Return the [x, y] coordinate for the center point of the cell that contains the specified text.  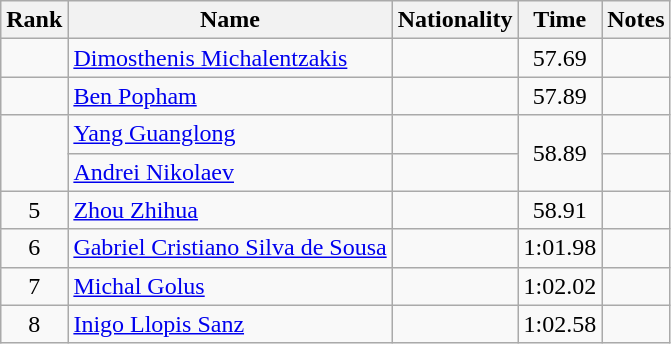
6 [34, 248]
58.91 [560, 210]
1:01.98 [560, 248]
57.69 [560, 58]
1:02.58 [560, 324]
Inigo Llopis Sanz [230, 324]
Nationality [455, 20]
Zhou Zhihua [230, 210]
Name [230, 20]
Ben Popham [230, 96]
Rank [34, 20]
Michal Golus [230, 286]
7 [34, 286]
58.89 [560, 153]
57.89 [560, 96]
Yang Guanglong [230, 134]
8 [34, 324]
Time [560, 20]
Dimosthenis Michalentzakis [230, 58]
1:02.02 [560, 286]
Notes [636, 20]
Gabriel Cristiano Silva de Sousa [230, 248]
Andrei Nikolaev [230, 172]
5 [34, 210]
